Extract the [x, y] coordinate from the center of the cell holding the provided text.  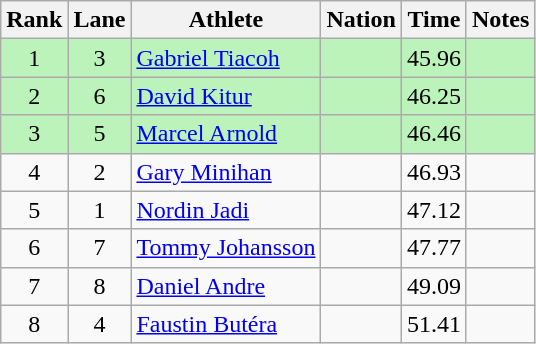
47.77 [434, 248]
Gabriel Tiacoh [226, 58]
Time [434, 20]
Nation [361, 20]
46.93 [434, 172]
David Kitur [226, 96]
Gary Minihan [226, 172]
Faustin Butéra [226, 324]
49.09 [434, 286]
51.41 [434, 324]
47.12 [434, 210]
Rank [34, 20]
46.25 [434, 96]
Athlete [226, 20]
Lane [100, 20]
45.96 [434, 58]
Marcel Arnold [226, 134]
Notes [500, 20]
Nordin Jadi [226, 210]
Daniel Andre [226, 286]
Tommy Johansson [226, 248]
46.46 [434, 134]
